Return the (X, Y) coordinate for the center point of the cell that contains the specified text.  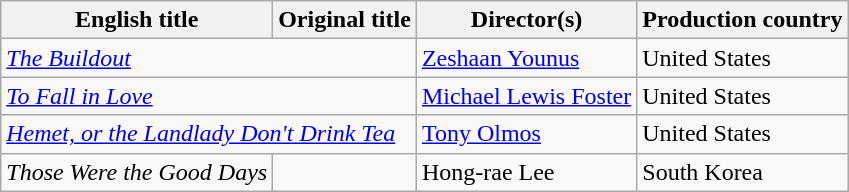
Those Were the Good Days (137, 172)
Tony Olmos (526, 134)
Hemet, or the Landlady Don't Drink Tea (209, 134)
English title (137, 20)
Michael Lewis Foster (526, 96)
Zeshaan Younus (526, 58)
Production country (742, 20)
Hong-rae Lee (526, 172)
Original title (345, 20)
The Buildout (209, 58)
To Fall in Love (209, 96)
Director(s) (526, 20)
South Korea (742, 172)
